Find where the given text appears and provide that cell's center as [X, Y] coordinate. 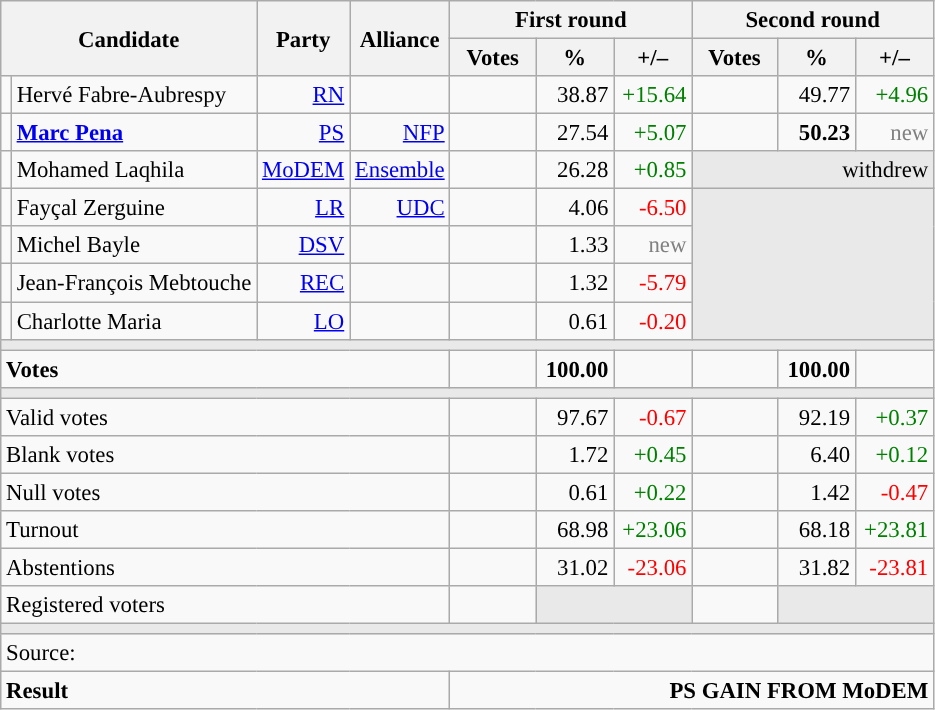
+0.22 [653, 492]
1.32 [575, 283]
1.33 [575, 245]
4.06 [575, 208]
Alliance [400, 38]
LR [304, 208]
LO [304, 321]
Michel Bayle [134, 245]
-23.81 [894, 567]
withdrew [813, 170]
26.28 [575, 170]
RN [304, 95]
Null votes [226, 492]
Abstentions [226, 567]
-0.67 [653, 417]
Registered voters [226, 605]
+0.45 [653, 455]
PS GAIN FROM MoDEM [692, 691]
31.82 [816, 567]
+0.85 [653, 170]
Charlotte Maria [134, 321]
6.40 [816, 455]
MoDEM [304, 170]
NFP [400, 133]
68.18 [816, 530]
Jean-François Mebtouche [134, 283]
Result [226, 691]
Fayçal Zerguine [134, 208]
1.72 [575, 455]
Party [304, 38]
+23.81 [894, 530]
+0.12 [894, 455]
+5.07 [653, 133]
-5.79 [653, 283]
38.87 [575, 95]
DSV [304, 245]
Candidate [129, 38]
31.02 [575, 567]
49.77 [816, 95]
+4.96 [894, 95]
1.42 [816, 492]
First round [571, 20]
Blank votes [226, 455]
68.98 [575, 530]
Second round [813, 20]
97.67 [575, 417]
-0.20 [653, 321]
-0.47 [894, 492]
REC [304, 283]
92.19 [816, 417]
Mohamed Laqhila [134, 170]
+15.64 [653, 95]
27.54 [575, 133]
Hervé Fabre-Aubrespy [134, 95]
PS [304, 133]
Valid votes [226, 417]
Ensemble [400, 170]
+23.06 [653, 530]
Source: [468, 653]
50.23 [816, 133]
UDC [400, 208]
+0.37 [894, 417]
-23.06 [653, 567]
Turnout [226, 530]
-6.50 [653, 208]
Marc Pena [134, 133]
